Identify which cell holds the provided text, then report its [X, Y] central coordinate. 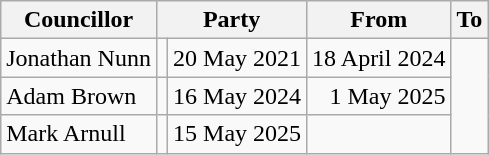
Adam Brown [79, 96]
16 May 2024 [238, 96]
From [379, 20]
Jonathan Nunn [79, 58]
Party [231, 20]
Mark Arnull [79, 134]
1 May 2025 [379, 96]
15 May 2025 [238, 134]
Councillor [79, 20]
20 May 2021 [238, 58]
To [470, 20]
18 April 2024 [379, 58]
